Capture the cell that displays the provided text and extract its [X, Y] central coordinate. 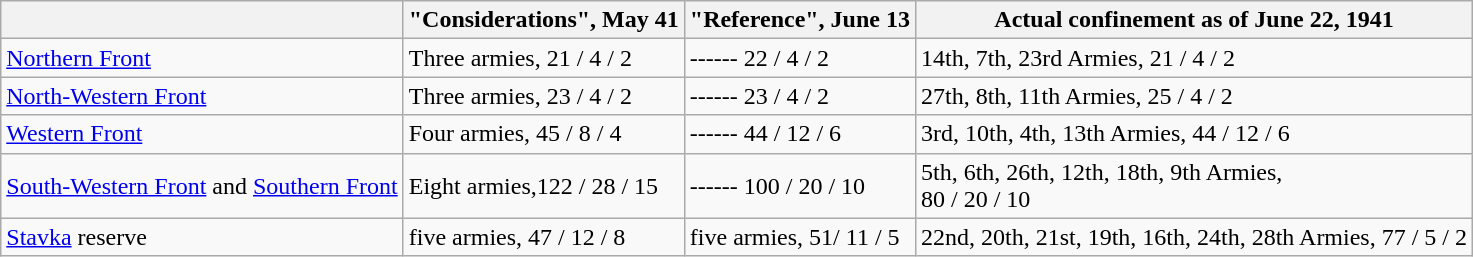
14th, 7th, 23rd Armies, 21 / 4 / 2 [1194, 58]
five armies, 51/ 11 / 5 [800, 237]
------ 22 / 4 / 2 [800, 58]
Northern Front [202, 58]
3rd, 10th, 4th, 13th Armies, 44 / 12 / 6 [1194, 134]
five armies, 47 / 12 / 8 [544, 237]
22nd, 20th, 21st, 19th, 16th, 24th, 28th Armies, 77 / 5 / 2 [1194, 237]
27th, 8th, 11th Armies, 25 / 4 / 2 [1194, 96]
Four armies, 45 / 8 / 4 [544, 134]
Stavka reserve [202, 237]
"Considerations", May 41 [544, 20]
Eight armies,122 / 28 / 15 [544, 186]
5th, 6th, 26th, 12th, 18th, 9th Armies,80 / 20 / 10 [1194, 186]
------ 23 / 4 / 2 [800, 96]
------ 100 / 20 / 10 [800, 186]
Western Front [202, 134]
South-Western Front and Southern Front [202, 186]
"Reference", June 13 [800, 20]
Three armies, 23 / 4 / 2 [544, 96]
North-Western Front [202, 96]
------ 44 / 12 / 6 [800, 134]
Three armies, 21 / 4 / 2 [544, 58]
Actual confinement as of June 22, 1941 [1194, 20]
